Search for the cell housing the specified text and yield its [x, y] center coordinate. 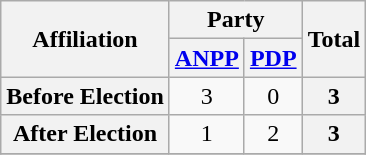
Affiliation [86, 39]
ANPP [206, 58]
Before Election [86, 96]
1 [206, 134]
PDP [273, 58]
Total [334, 39]
After Election [86, 134]
2 [273, 134]
Party [236, 20]
0 [273, 96]
